Return (X, Y) of the center of cell containing provided text 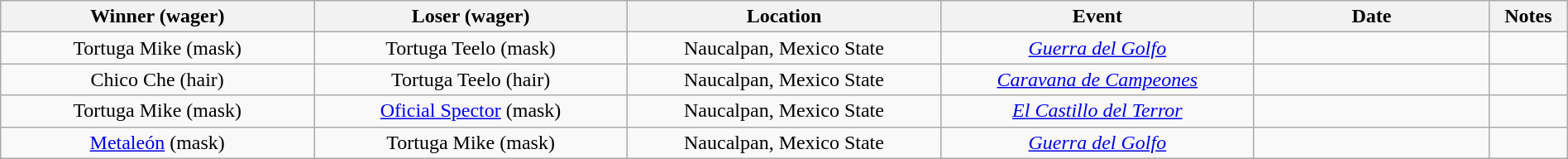
Loser (wager) (471, 17)
Tortuga Teelo (mask) (471, 48)
Metaleón (mask) (157, 142)
Notes (1528, 17)
Tortuga Teelo (hair) (471, 79)
Location (784, 17)
El Castillo del Terror (1097, 111)
Date (1371, 17)
Winner (wager) (157, 17)
Oficial Spector (mask) (471, 111)
Caravana de Campeones (1097, 79)
Chico Che (hair) (157, 79)
Event (1097, 17)
